Scan for the cell matching the given text and deliver its [X, Y] coordinate at center. 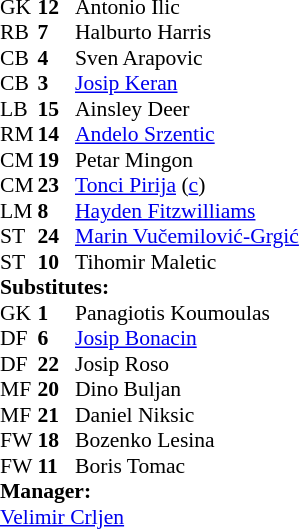
18 [57, 441]
22 [57, 364]
4 [57, 58]
Tihomir Maletic [187, 262]
1 [57, 313]
23 [57, 185]
RM [19, 135]
Sven Arapovic [187, 58]
Manager: [150, 491]
Boris Tomac [187, 466]
21 [57, 415]
Daniel Niksic [187, 415]
7 [57, 33]
Petar Mingon [187, 160]
RB [19, 33]
6 [57, 339]
20 [57, 389]
Josip Bonacin [187, 339]
Bozenko Lesina [187, 441]
Ainsley Deer [187, 109]
24 [57, 237]
Marin Vučemilović-Grgić [187, 237]
19 [57, 160]
Substitutes: [150, 287]
8 [57, 211]
LM [19, 211]
14 [57, 135]
3 [57, 83]
GK [19, 313]
Panagiotis Koumoulas [187, 313]
Josip Roso [187, 364]
Josip Keran [187, 83]
11 [57, 466]
LB [19, 109]
Halburto Harris [187, 33]
Hayden Fitzwilliams [187, 211]
15 [57, 109]
Tonci Pirija (c) [187, 185]
10 [57, 262]
Andelo Srzentic [187, 135]
Dino Buljan [187, 389]
